Capture the cell that displays the provided text and extract its (x, y) central coordinate. 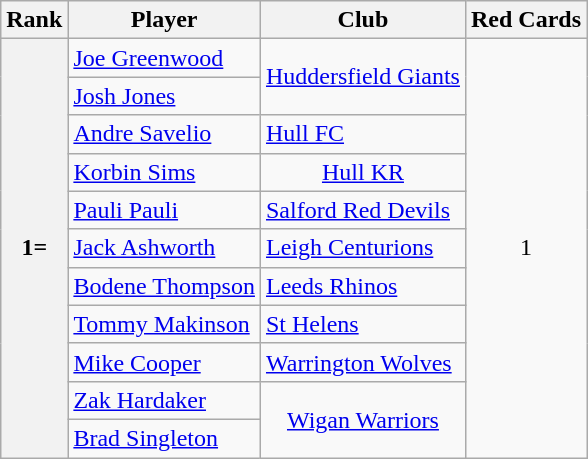
Leeds Rhinos (362, 286)
Huddersfield Giants (362, 77)
Warrington Wolves (362, 362)
Rank (34, 20)
Red Cards (526, 20)
Josh Jones (164, 96)
1= (34, 248)
Tommy Makinson (164, 324)
Andre Savelio (164, 134)
Zak Hardaker (164, 400)
Salford Red Devils (362, 210)
Hull FC (362, 134)
Leigh Centurions (362, 248)
Brad Singleton (164, 438)
St Helens (362, 324)
1 (526, 248)
Club (362, 20)
Wigan Warriors (362, 419)
Player (164, 20)
Hull KR (362, 172)
Jack Ashworth (164, 248)
Bodene Thompson (164, 286)
Mike Cooper (164, 362)
Joe Greenwood (164, 58)
Korbin Sims (164, 172)
Pauli Pauli (164, 210)
